Search for the cell housing the specified text and yield its (x, y) center coordinate. 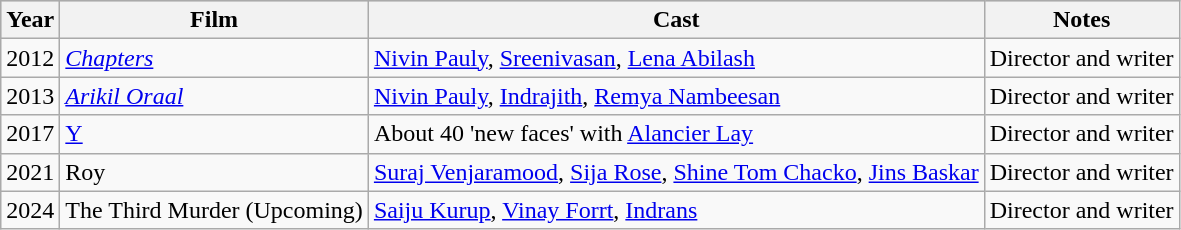
Notes (1082, 20)
Nivin Pauly, Indrajith, Remya Nambeesan (676, 96)
Roy (214, 172)
Y (214, 134)
Cast (676, 20)
The Third Murder (Upcoming) (214, 210)
Suraj Venjaramood, Sija Rose, Shine Tom Chacko, Jins Baskar (676, 172)
Film (214, 20)
Chapters (214, 58)
Year (30, 20)
Arikil Oraal (214, 96)
2017 (30, 134)
2013 (30, 96)
About 40 'new faces' with Alancier Lay (676, 134)
2012 (30, 58)
Nivin Pauly, Sreenivasan, Lena Abilash (676, 58)
Saiju Kurup, Vinay Forrt, Indrans (676, 210)
2024 (30, 210)
2021 (30, 172)
